Detect which cell encompasses the target text, then output its (X, Y) center coordinate. 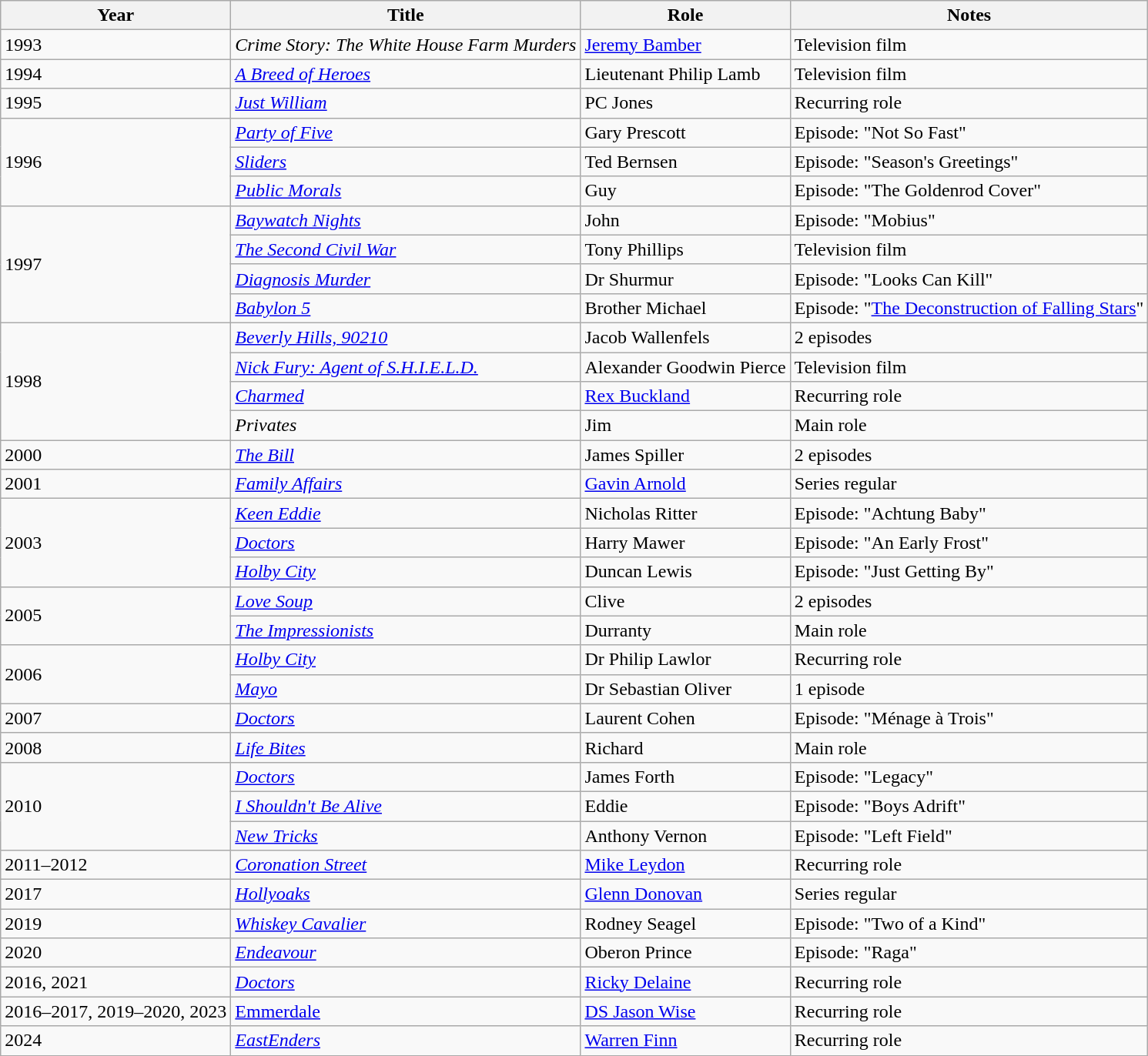
Richard (685, 747)
Episode: "Just Getting By" (969, 572)
Episode: "Raga" (969, 953)
2007 (115, 718)
Episode: "Left Field" (969, 835)
1 episode (969, 689)
Rodney Seagel (685, 924)
Episode: "Boys Adrift" (969, 806)
Durranty (685, 630)
2001 (115, 484)
Title (406, 15)
Nick Fury: Agent of S.H.I.E.L.D. (406, 367)
Warren Finn (685, 1041)
Anthony Vernon (685, 835)
Tony Phillips (685, 249)
Privates (406, 426)
Episode: "Legacy" (969, 777)
2019 (115, 924)
Babylon 5 (406, 308)
Role (685, 15)
Notes (969, 15)
Episode: "Looks Can Kill" (969, 279)
Party of Five (406, 132)
Episode: "Mobius" (969, 220)
Baywatch Nights (406, 220)
2006 (115, 674)
Sliders (406, 162)
Beverly Hills, 90210 (406, 337)
Ricky Delaine (685, 982)
Episode: "An Early Frost" (969, 543)
Episode: "The Goldenrod Cover" (969, 191)
Jeremy Bamber (685, 45)
Year (115, 15)
1996 (115, 162)
Life Bites (406, 747)
PC Jones (685, 103)
Episode: "Season's Greetings" (969, 162)
Duncan Lewis (685, 572)
Rex Buckland (685, 396)
Gary Prescott (685, 132)
2016–2017, 2019–2020, 2023 (115, 1011)
Lieutenant Philip Lamb (685, 74)
A Breed of Heroes (406, 74)
Emmerdale (406, 1011)
John (685, 220)
2005 (115, 616)
Hollyoaks (406, 894)
Episode: "Not So Fast" (969, 132)
Clive (685, 601)
Public Morals (406, 191)
Dr Shurmur (685, 279)
1995 (115, 103)
1998 (115, 381)
Jim (685, 426)
Just William (406, 103)
Whiskey Cavalier (406, 924)
The Second Civil War (406, 249)
The Bill (406, 455)
Glenn Donovan (685, 894)
James Forth (685, 777)
Oberon Prince (685, 953)
2003 (115, 543)
EastEnders (406, 1041)
2024 (115, 1041)
Episode: "Achtung Baby" (969, 513)
The Impressionists (406, 630)
2000 (115, 455)
2008 (115, 747)
Alexander Goodwin Pierce (685, 367)
Family Affairs (406, 484)
James Spiller (685, 455)
Brother Michael (685, 308)
Laurent Cohen (685, 718)
Ted Bernsen (685, 162)
Episode: "Two of a Kind" (969, 924)
Mayo (406, 689)
Crime Story: The White House Farm Murders (406, 45)
Episode: "The Deconstruction of Falling Stars" (969, 308)
Harry Mawer (685, 543)
1997 (115, 264)
Episode: "Ménage à Trois" (969, 718)
1993 (115, 45)
2011–2012 (115, 865)
2010 (115, 806)
2017 (115, 894)
Mike Leydon (685, 865)
1994 (115, 74)
2016, 2021 (115, 982)
New Tricks (406, 835)
DS Jason Wise (685, 1011)
Dr Sebastian Oliver (685, 689)
Endeavour (406, 953)
2020 (115, 953)
Keen Eddie (406, 513)
Gavin Arnold (685, 484)
I Shouldn't Be Alive (406, 806)
Nicholas Ritter (685, 513)
Coronation Street (406, 865)
Dr Philip Lawlor (685, 660)
Jacob Wallenfels (685, 337)
Eddie (685, 806)
Guy (685, 191)
Diagnosis Murder (406, 279)
Charmed (406, 396)
Love Soup (406, 601)
